Pinpoint the cell where the given text exists, returning its (x, y) midpoint coordinate. 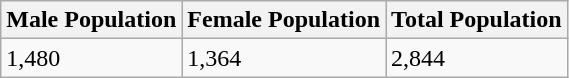
Male Population (92, 20)
1,480 (92, 58)
2,844 (477, 58)
1,364 (284, 58)
Total Population (477, 20)
Female Population (284, 20)
